Return [x, y] of the center of cell containing provided text 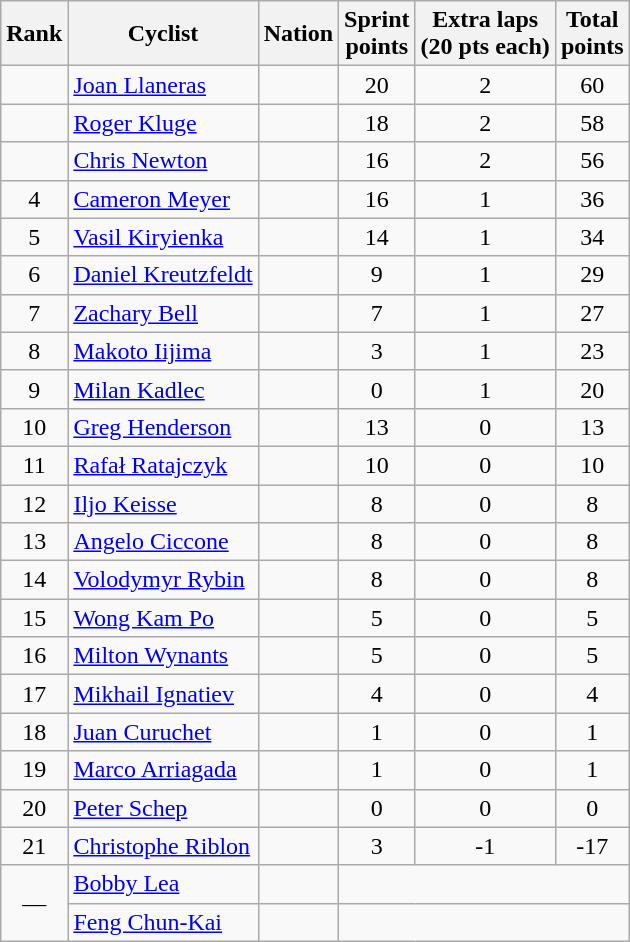
Milan Kadlec [163, 389]
Bobby Lea [163, 884]
19 [34, 770]
Chris Newton [163, 161]
21 [34, 846]
Sprintpoints [377, 34]
56 [592, 161]
Zachary Bell [163, 313]
Makoto Iijima [163, 351]
Christophe Riblon [163, 846]
23 [592, 351]
15 [34, 618]
Totalpoints [592, 34]
11 [34, 465]
34 [592, 237]
Cameron Meyer [163, 199]
12 [34, 503]
60 [592, 85]
Vasil Kiryienka [163, 237]
36 [592, 199]
Joan Llaneras [163, 85]
-1 [485, 846]
Daniel Kreutzfeldt [163, 275]
Extra laps(20 pts each) [485, 34]
Volodymyr Rybin [163, 580]
Milton Wynants [163, 656]
27 [592, 313]
Juan Curuchet [163, 732]
58 [592, 123]
Greg Henderson [163, 427]
29 [592, 275]
Roger Kluge [163, 123]
Marco Arriagada [163, 770]
Mikhail Ignatiev [163, 694]
Angelo Ciccone [163, 542]
— [34, 903]
Cyclist [163, 34]
Nation [298, 34]
Iljo Keisse [163, 503]
17 [34, 694]
-17 [592, 846]
Feng Chun-Kai [163, 922]
Rank [34, 34]
Wong Kam Po [163, 618]
Rafał Ratajczyk [163, 465]
6 [34, 275]
Peter Schep [163, 808]
